Determine the (x, y) coordinate at the center of the cell enclosing the given text.  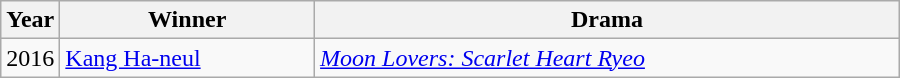
Drama (608, 20)
2016 (30, 58)
Moon Lovers: Scarlet Heart Ryeo (608, 58)
Kang Ha-neul (188, 58)
Winner (188, 20)
Year (30, 20)
